Locate the cell with the specified text and output its (x, y) center coordinate. 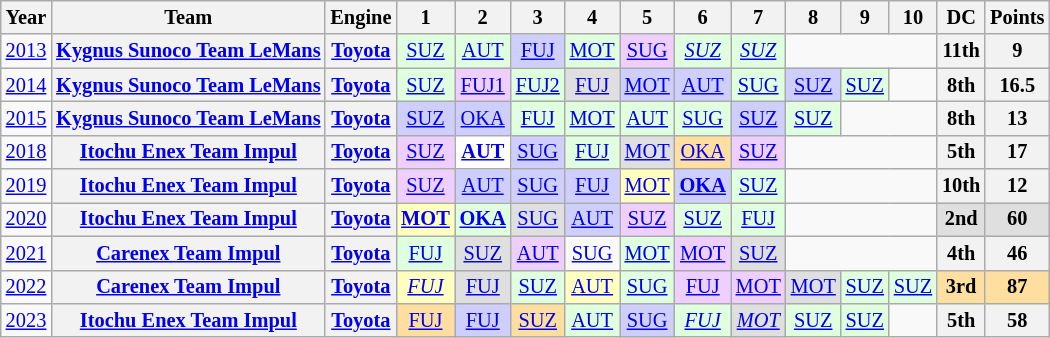
2019 (26, 186)
4th (961, 253)
12 (1017, 186)
2015 (26, 118)
10 (913, 17)
87 (1017, 287)
6 (703, 17)
DC (961, 17)
2014 (26, 85)
58 (1017, 320)
FUJ2 (538, 85)
10th (961, 186)
46 (1017, 253)
3rd (961, 287)
5 (648, 17)
16.5 (1017, 85)
2nd (961, 219)
8 (814, 17)
Points (1017, 17)
2020 (26, 219)
1 (425, 17)
Team (188, 17)
2018 (26, 152)
60 (1017, 219)
Engine (360, 17)
4 (592, 17)
2023 (26, 320)
2021 (26, 253)
13 (1017, 118)
17 (1017, 152)
11th (961, 51)
2013 (26, 51)
7 (758, 17)
2022 (26, 287)
3 (538, 17)
2 (483, 17)
FUJ1 (483, 85)
Year (26, 17)
